Find where the given text appears and provide that cell's center as (X, Y) coordinate. 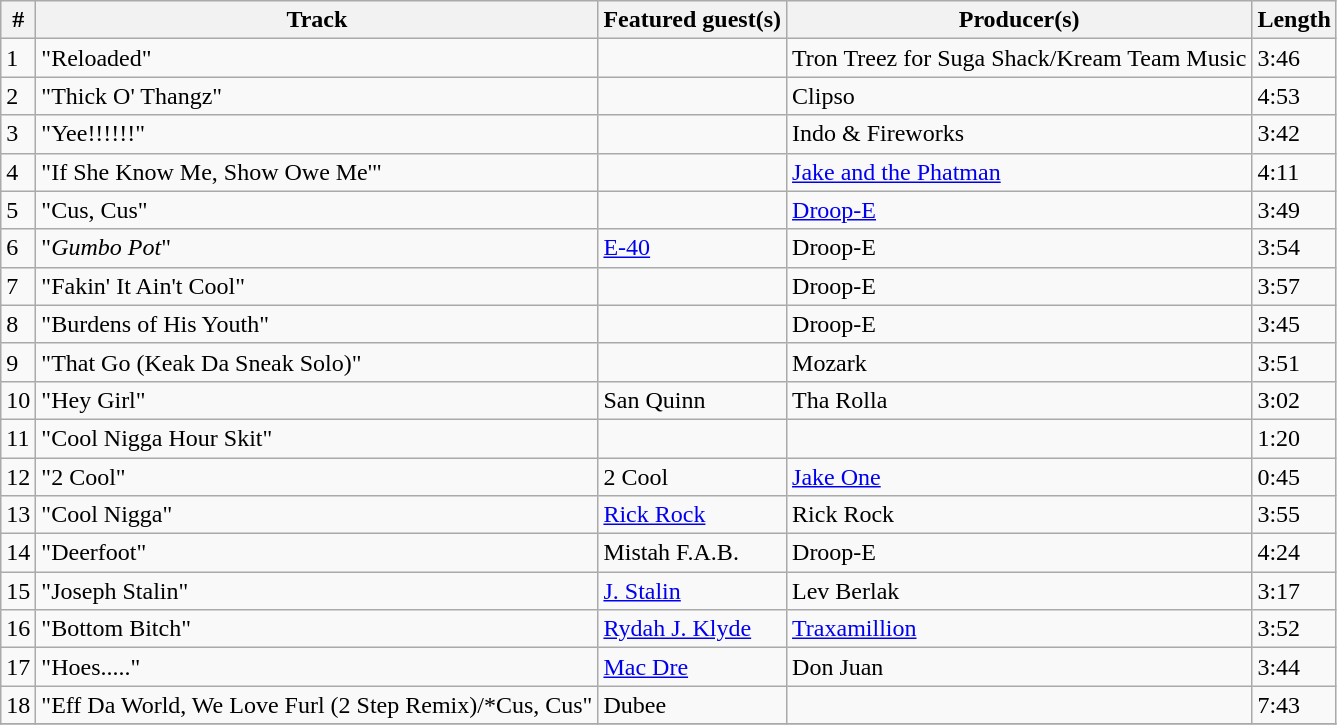
3:42 (1294, 134)
11 (18, 438)
Traxamillion (1020, 629)
15 (18, 591)
Dubee (692, 705)
Jake One (1020, 477)
"Reloaded" (317, 58)
3:02 (1294, 400)
1 (18, 58)
Featured guest(s) (692, 20)
6 (18, 248)
5 (18, 210)
"Thick O' Thangz" (317, 96)
Mistah F.A.B. (692, 553)
3:55 (1294, 515)
17 (18, 667)
Tha Rolla (1020, 400)
Track (317, 20)
4:53 (1294, 96)
Rydah J. Klyde (692, 629)
3 (18, 134)
San Quinn (692, 400)
Producer(s) (1020, 20)
2 Cool (692, 477)
7:43 (1294, 705)
"If She Know Me, Show Owe Me'" (317, 172)
"Hoes....." (317, 667)
"Yee!!!!!!" (317, 134)
Indo & Fireworks (1020, 134)
3:45 (1294, 324)
0:45 (1294, 477)
Tron Treez for Suga Shack/Kream Team Music (1020, 58)
"Gumbo Pot" (317, 248)
Don Juan (1020, 667)
4:11 (1294, 172)
Mac Dre (692, 667)
4:24 (1294, 553)
Clipso (1020, 96)
Lev Berlak (1020, 591)
"That Go (Keak Da Sneak Solo)" (317, 362)
4 (18, 172)
12 (18, 477)
14 (18, 553)
Mozark (1020, 362)
"Hey Girl" (317, 400)
# (18, 20)
3:46 (1294, 58)
8 (18, 324)
7 (18, 286)
13 (18, 515)
Length (1294, 20)
1:20 (1294, 438)
"Cool Nigga" (317, 515)
3:44 (1294, 667)
"Bottom Bitch" (317, 629)
"Cool Nigga Hour Skit" (317, 438)
E-40 (692, 248)
3:17 (1294, 591)
16 (18, 629)
"Cus, Cus" (317, 210)
"Eff Da World, We Love Furl (2 Step Remix)/*Cus, Cus" (317, 705)
"Fakin' It Ain't Cool" (317, 286)
10 (18, 400)
3:57 (1294, 286)
"Burdens of His Youth" (317, 324)
2 (18, 96)
"2 Cool" (317, 477)
3:51 (1294, 362)
3:49 (1294, 210)
9 (18, 362)
"Deerfoot" (317, 553)
"Joseph Stalin" (317, 591)
18 (18, 705)
3:52 (1294, 629)
Jake and the Phatman (1020, 172)
J. Stalin (692, 591)
3:54 (1294, 248)
